Provide the [x, y] coordinate of the cell's center where the given text is located.  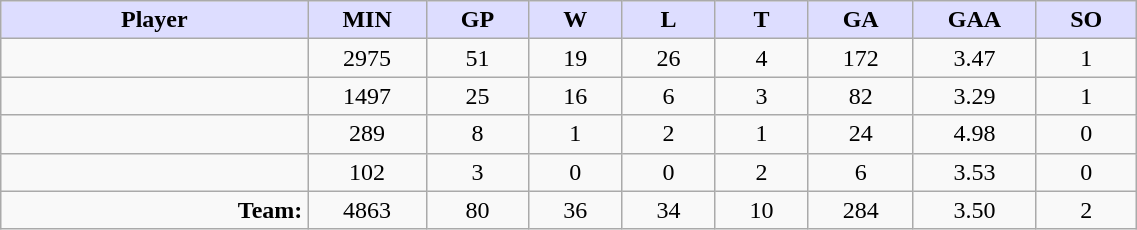
80 [477, 210]
10 [762, 210]
GA [860, 20]
SO [1086, 20]
16 [576, 96]
3.50 [974, 210]
8 [477, 134]
MIN [367, 20]
284 [860, 210]
4863 [367, 210]
Team: [154, 210]
3.53 [974, 172]
GP [477, 20]
82 [860, 96]
L [668, 20]
34 [668, 210]
289 [367, 134]
3.47 [974, 58]
2975 [367, 58]
GAA [974, 20]
3.29 [974, 96]
36 [576, 210]
1497 [367, 96]
51 [477, 58]
102 [367, 172]
25 [477, 96]
T [762, 20]
W [576, 20]
19 [576, 58]
Player [154, 20]
172 [860, 58]
24 [860, 134]
4.98 [974, 134]
26 [668, 58]
4 [762, 58]
